Pinpoint the cell where the given text exists, returning its (X, Y) midpoint coordinate. 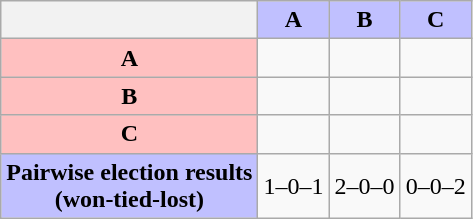
2–0–0 (364, 186)
0–0–2 (436, 186)
1–0–1 (294, 186)
Pairwise election results(won-tied-lost) (130, 186)
